Extract the [x, y] coordinate from the center of the cell holding the provided text.  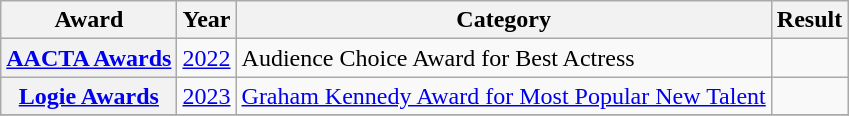
Category [504, 20]
Year [206, 20]
Audience Choice Award for Best Actress [504, 58]
Result [809, 20]
2022 [206, 58]
Graham Kennedy Award for Most Popular New Talent [504, 96]
AACTA Awards [89, 58]
2023 [206, 96]
Logie Awards [89, 96]
Award [89, 20]
